Provide the (x, y) coordinate of the cell's center where the given text is located.  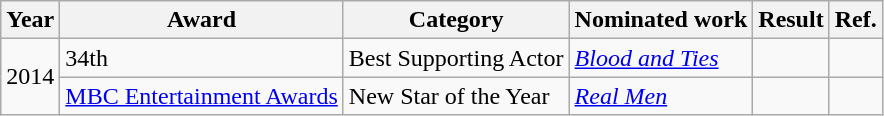
Blood and Ties (661, 58)
MBC Entertainment Awards (202, 96)
Best Supporting Actor (456, 58)
Award (202, 20)
Real Men (661, 96)
34th (202, 58)
2014 (30, 77)
Category (456, 20)
Result (791, 20)
Year (30, 20)
Ref. (856, 20)
New Star of the Year (456, 96)
Nominated work (661, 20)
